Search for the cell housing the specified text and yield its (X, Y) center coordinate. 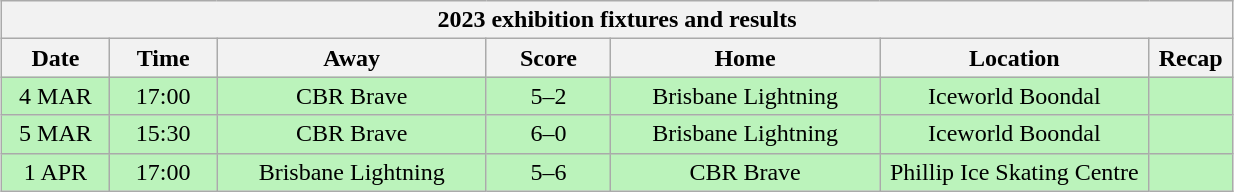
Home (746, 58)
Away (352, 58)
Score (548, 58)
Date (56, 58)
Recap (1190, 58)
2023 exhibition fixtures and results (618, 20)
Phillip Ice Skating Centre (1014, 172)
5–2 (548, 96)
5–6 (548, 172)
4 MAR (56, 96)
Time (163, 58)
1 APR (56, 172)
Location (1014, 58)
5 MAR (56, 134)
15:30 (163, 134)
6–0 (548, 134)
